Locate the cell with the specified text and output its (X, Y) center coordinate. 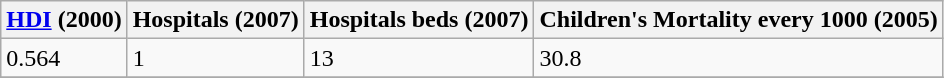
30.8 (738, 58)
13 (419, 58)
Hospitals beds (2007) (419, 20)
HDI (2000) (64, 20)
Hospitals (2007) (216, 20)
Children's Mortality every 1000 (2005) (738, 20)
1 (216, 58)
0.564 (64, 58)
